Return [x, y] of the center of cell containing provided text 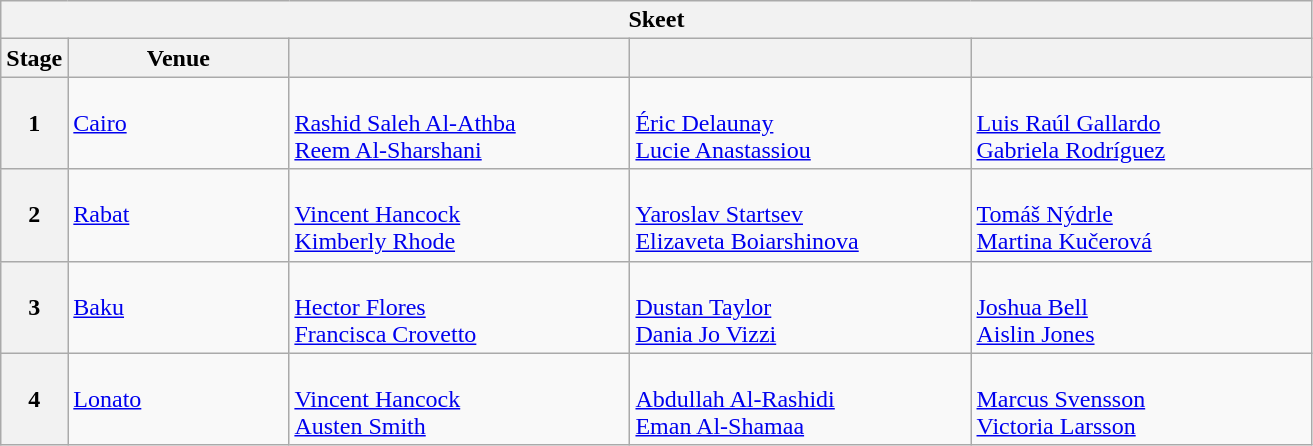
Cairo [178, 123]
Rabat [178, 215]
4 [34, 399]
Joshua BellAislin Jones [1142, 307]
Rashid Saleh Al-AthbaReem Al-Sharshani [460, 123]
Abdullah Al-RashidiEman Al-Shamaa [800, 399]
Yaroslav StartsevElizaveta Boiarshinova [800, 215]
Baku [178, 307]
Skeet [656, 20]
Luis Raúl GallardoGabriela Rodríguez [1142, 123]
Vincent HancockKimberly Rhode [460, 215]
Venue [178, 58]
Tomáš NýdrleMartina Kučerová [1142, 215]
1 [34, 123]
Dustan TaylorDania Jo Vizzi [800, 307]
Hector FloresFrancisca Crovetto [460, 307]
3 [34, 307]
Éric DelaunayLucie Anastassiou [800, 123]
Stage [34, 58]
Vincent HancockAusten Smith [460, 399]
Lonato [178, 399]
Marcus SvenssonVictoria Larsson [1142, 399]
2 [34, 215]
